Identify which cell holds the provided text, then report its (x, y) central coordinate. 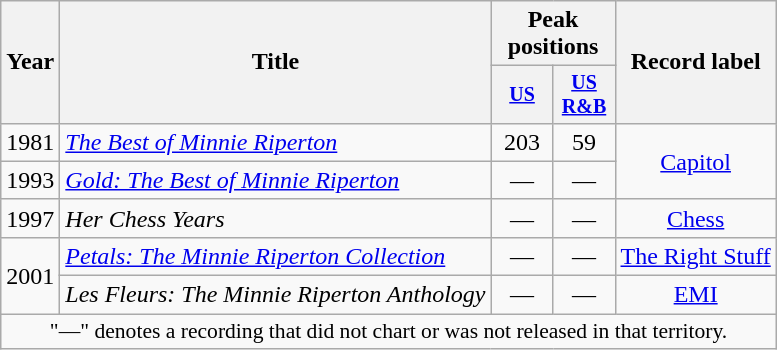
The Right Stuff (696, 256)
Her Chess Years (276, 218)
Gold: The Best of Minnie Riperton (276, 180)
Capitol (696, 161)
59 (584, 142)
US (522, 94)
203 (522, 142)
"—" denotes a recording that did not chart or was not released in that territory. (389, 332)
Record label (696, 62)
Title (276, 62)
Year (30, 62)
1993 (30, 180)
The Best of Minnie Riperton (276, 142)
EMI (696, 295)
USR&B (584, 94)
2001 (30, 275)
1997 (30, 218)
Petals: The Minnie Riperton Collection (276, 256)
Peak positions (553, 34)
Chess (696, 218)
1981 (30, 142)
Les Fleurs: The Minnie Riperton Anthology (276, 295)
